Detect which cell encompasses the target text, then output its [x, y] center coordinate. 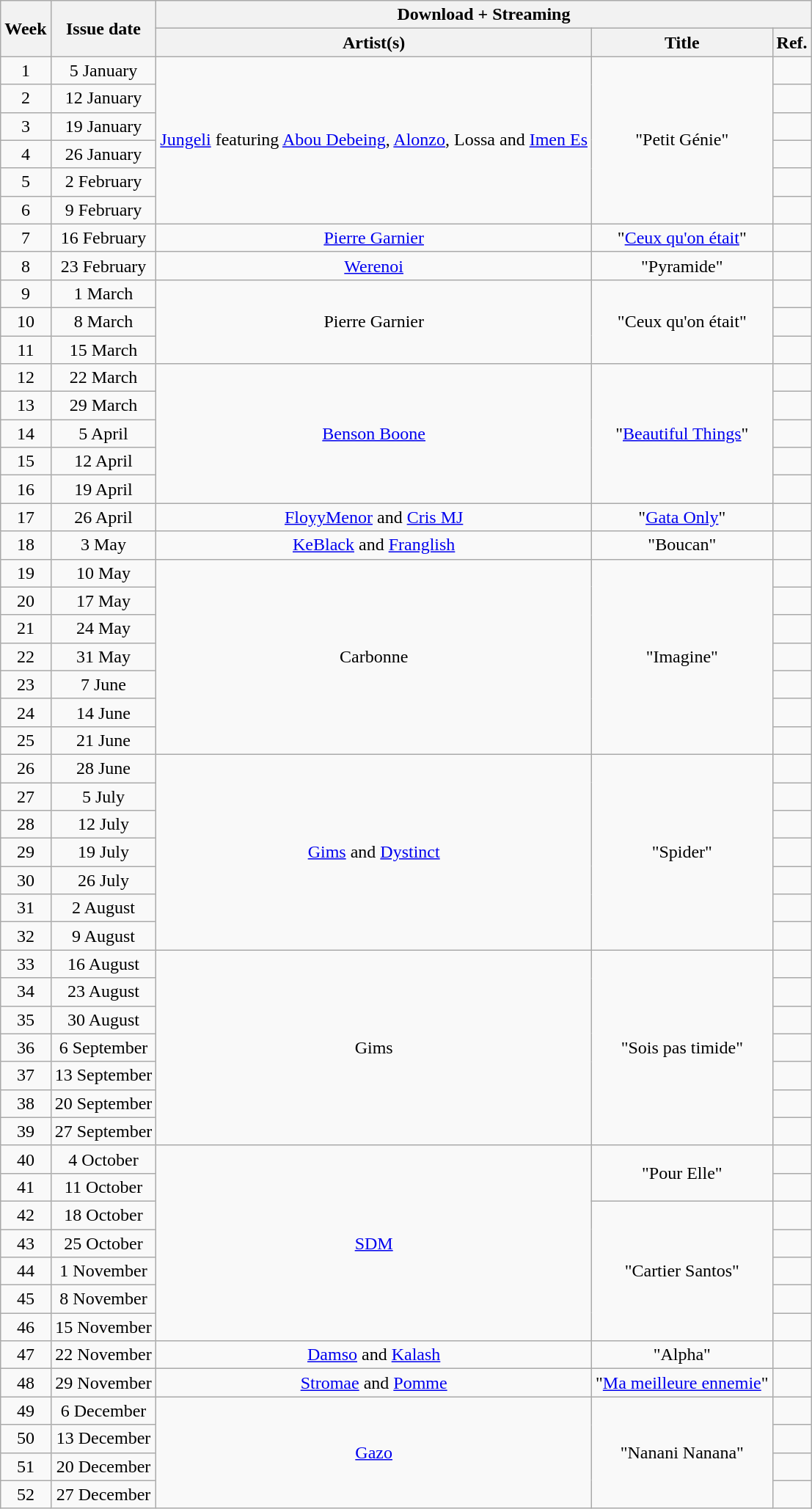
"Sois pas timide" [682, 1048]
14 June [103, 712]
50 [26, 1439]
8 November [103, 1299]
KeBlack and Franglish [374, 545]
19 [26, 573]
38 [26, 1103]
31 [26, 908]
6 [26, 210]
Werenoi [374, 266]
36 [26, 1048]
2 February [103, 182]
Issue date [103, 29]
26 April [103, 517]
6 September [103, 1048]
26 [26, 768]
16 February [103, 238]
1 November [103, 1271]
20 September [103, 1103]
8 March [103, 321]
27 December [103, 1494]
29 March [103, 406]
"Pyramide" [682, 266]
52 [26, 1494]
47 [26, 1355]
3 May [103, 545]
42 [26, 1215]
29 [26, 852]
14 [26, 434]
29 November [103, 1383]
8 [26, 266]
49 [26, 1411]
16 August [103, 964]
23 February [103, 266]
FloyyMenor and Cris MJ [374, 517]
6 December [103, 1411]
18 [26, 545]
13 December [103, 1439]
40 [26, 1159]
51 [26, 1466]
17 [26, 517]
Benson Boone [374, 434]
4 October [103, 1159]
37 [26, 1075]
"Beautiful Things" [682, 434]
22 March [103, 378]
9 August [103, 936]
4 [26, 154]
23 August [103, 992]
25 [26, 740]
30 [26, 880]
19 April [103, 489]
12 January [103, 98]
39 [26, 1131]
13 September [103, 1075]
"Ma meilleure ennemie" [682, 1383]
48 [26, 1383]
43 [26, 1243]
28 June [103, 768]
10 May [103, 573]
9 [26, 293]
Jungeli featuring Abou Debeing, Alonzo, Lossa and Imen Es [374, 140]
33 [26, 964]
"Alpha" [682, 1355]
23 [26, 684]
Ref. [792, 43]
5 [26, 182]
41 [26, 1187]
"Petit Génie" [682, 140]
"Boucan" [682, 545]
Stromae and Pomme [374, 1383]
Title [682, 43]
Gims [374, 1048]
2 [26, 98]
"Gata Only" [682, 517]
2 August [103, 908]
26 January [103, 154]
"Nanani Nanana" [682, 1453]
9 February [103, 210]
7 June [103, 684]
Gims and Dystinct [374, 852]
10 [26, 321]
12 July [103, 825]
46 [26, 1327]
20 December [103, 1466]
44 [26, 1271]
28 [26, 825]
"Pour Elle" [682, 1173]
35 [26, 1020]
5 April [103, 434]
20 [26, 601]
13 [26, 406]
22 November [103, 1355]
21 [26, 629]
5 July [103, 796]
16 [26, 489]
34 [26, 992]
11 [26, 350]
27 September [103, 1131]
15 March [103, 350]
32 [26, 936]
21 June [103, 740]
19 January [103, 126]
24 [26, 712]
Week [26, 29]
Carbonne [374, 657]
7 [26, 238]
3 [26, 126]
19 July [103, 852]
12 [26, 378]
27 [26, 796]
30 August [103, 1020]
18 October [103, 1215]
31 May [103, 657]
22 [26, 657]
Gazo [374, 1453]
11 October [103, 1187]
"Imagine" [682, 657]
45 [26, 1299]
Damso and Kalash [374, 1355]
25 October [103, 1243]
12 April [103, 461]
1 March [103, 293]
Download + Streaming [484, 15]
Artist(s) [374, 43]
26 July [103, 880]
"Cartier Santos" [682, 1271]
5 January [103, 70]
15 November [103, 1327]
SDM [374, 1243]
24 May [103, 629]
17 May [103, 601]
15 [26, 461]
1 [26, 70]
"Spider" [682, 852]
